Identify which cell holds the provided text, then report its (X, Y) central coordinate. 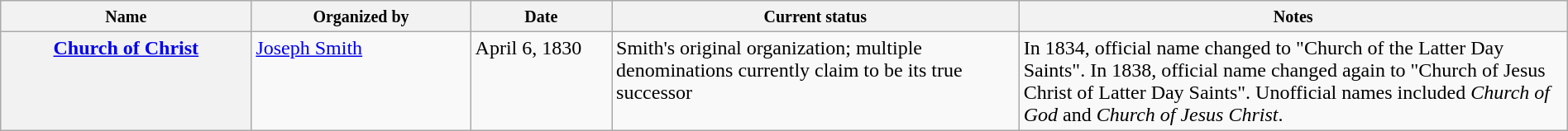
Current status (815, 16)
Notes (1293, 16)
April 6, 1830 (541, 81)
Church of Christ (126, 81)
Organized by (361, 16)
Joseph Smith (361, 81)
Smith's original organization; multiple denominations currently claim to be its true successor (815, 81)
Date (541, 16)
Name (126, 16)
